Determine the (x, y) coordinate at the center of the cell enclosing the given text.  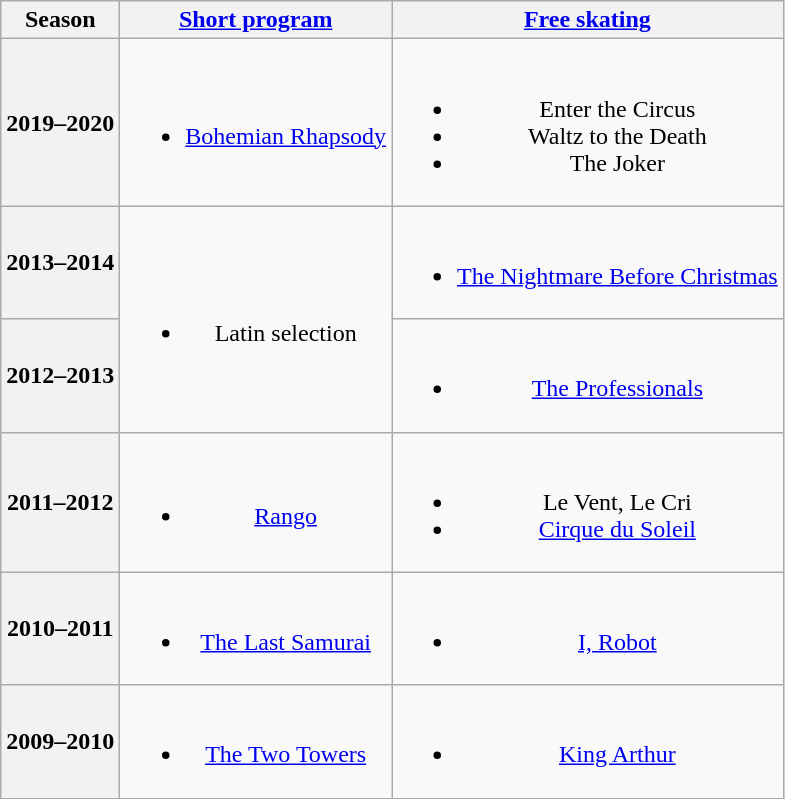
The Last Samurai (256, 628)
2011–2012 (60, 502)
Rango (256, 502)
Bohemian Rhapsody (256, 122)
2009–2010 (60, 742)
2010–2011 (60, 628)
Enter the Circus Waltz to the Death The Joker (588, 122)
King Arthur (588, 742)
The Two Towers (256, 742)
I, Robot (588, 628)
2013–2014 (60, 262)
Season (60, 20)
The Nightmare Before Christmas (588, 262)
2019–2020 (60, 122)
Latin selection (256, 319)
Free skating (588, 20)
Short program (256, 20)
The Professionals (588, 376)
Le Vent, Le Cri Cirque du Soleil (588, 502)
2012–2013 (60, 376)
